Return (x, y) of the center of cell containing provided text 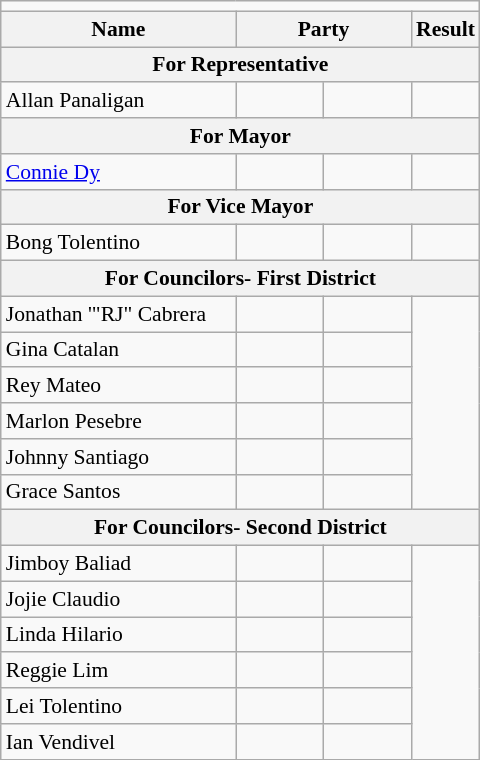
For Councilors- Second District (240, 528)
Bong Tolentino (118, 243)
Johnny Santiago (118, 457)
Lei Tolentino (118, 706)
Name (118, 29)
Gina Catalan (118, 350)
Allan Panaligan (118, 101)
Linda Hilario (118, 635)
Party (324, 29)
For Representative (240, 65)
Jojie Claudio (118, 599)
For Councilors- First District (240, 279)
For Mayor (240, 136)
Result (446, 29)
Ian Vendivel (118, 742)
Connie Dy (118, 172)
Rey Mateo (118, 386)
Grace Santos (118, 492)
For Vice Mayor (240, 207)
Reggie Lim (118, 671)
Jimboy Baliad (118, 564)
Marlon Pesebre (118, 421)
Jonathan '"RJ" Cabrera (118, 314)
